Detect which cell encompasses the target text, then output its [X, Y] center coordinate. 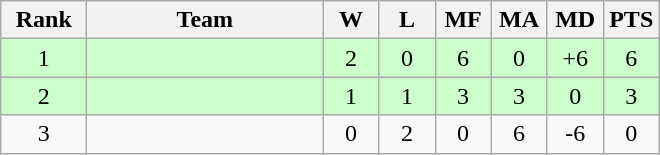
PTS [631, 20]
MA [519, 20]
Team [205, 20]
L [407, 20]
W [351, 20]
+6 [575, 58]
MF [463, 20]
-6 [575, 134]
MD [575, 20]
Rank [44, 20]
